Return the (x, y) coordinate for the center point of the cell that contains the specified text.  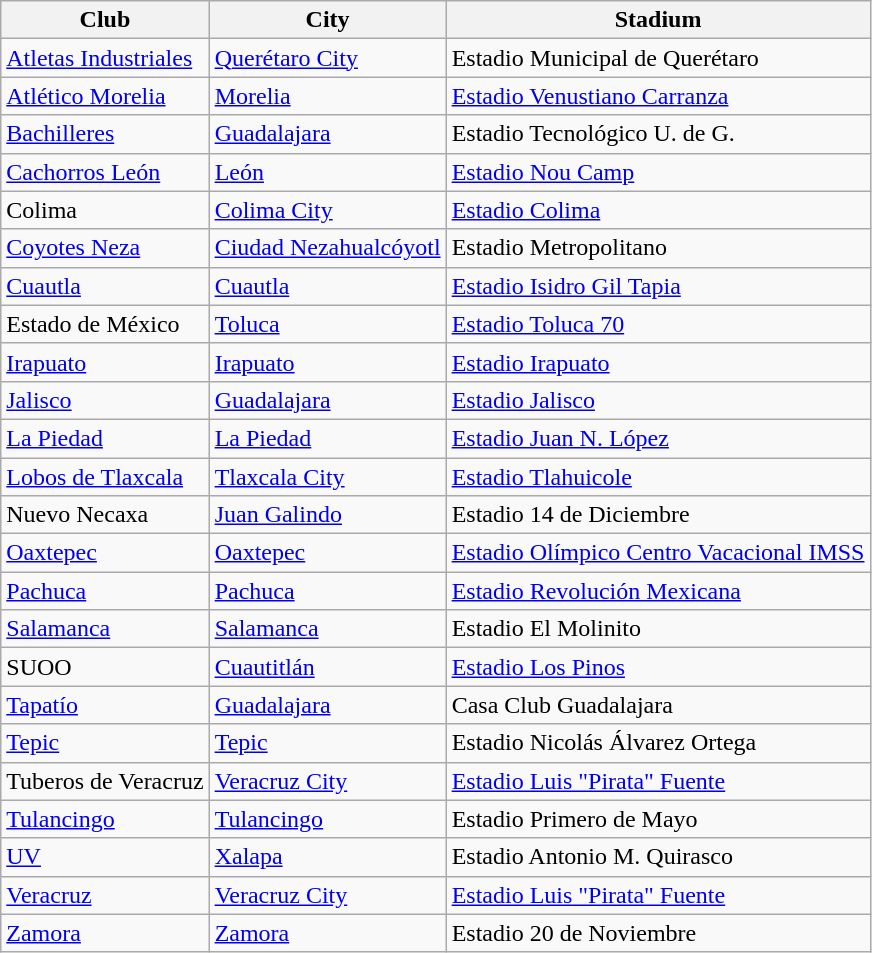
Estadio Tecnológico U. de G. (658, 134)
Estadio Colima (658, 210)
Estadio Nou Camp (658, 172)
Colima (105, 210)
Atletas Industriales (105, 58)
Estadio Olímpico Centro Vacacional IMSS (658, 553)
Atlético Morelia (105, 96)
Morelia (328, 96)
Veracruz (105, 895)
Estadio Toluca 70 (658, 324)
Estadio Metropolitano (658, 248)
Estadio 14 de Diciembre (658, 515)
Coyotes Neza (105, 248)
UV (105, 857)
Tuberos de Veracruz (105, 781)
Tapatío (105, 705)
Tlaxcala City (328, 477)
Xalapa (328, 857)
Estadio 20 de Noviembre (658, 933)
Jalisco (105, 400)
City (328, 20)
Estadio Municipal de Querétaro (658, 58)
Estadio Los Pinos (658, 667)
Estadio Venustiano Carranza (658, 96)
Toluca (328, 324)
Cachorros León (105, 172)
Bachilleres (105, 134)
Estadio Revolución Mexicana (658, 591)
Casa Club Guadalajara (658, 705)
Estado de México (105, 324)
León (328, 172)
Stadium (658, 20)
Cuautitlán (328, 667)
Estadio Jalisco (658, 400)
Estadio Nicolás Álvarez Ortega (658, 743)
Estadio El Molinito (658, 629)
Lobos de Tlaxcala (105, 477)
Estadio Irapuato (658, 362)
Querétaro City (328, 58)
Nuevo Necaxa (105, 515)
Juan Galindo (328, 515)
Estadio Primero de Mayo (658, 819)
Estadio Antonio M. Quirasco (658, 857)
Ciudad Nezahualcóyotl (328, 248)
Estadio Isidro Gil Tapia (658, 286)
Colima City (328, 210)
Estadio Tlahuicole (658, 477)
Estadio Juan N. López (658, 438)
Club (105, 20)
SUOO (105, 667)
